Search for the cell housing the specified text and yield its (x, y) center coordinate. 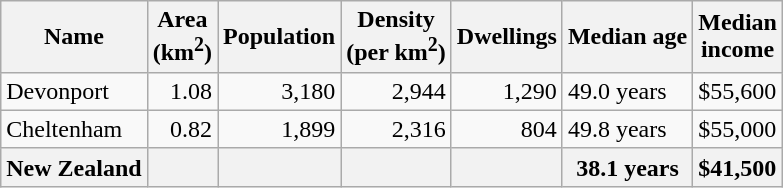
Name (74, 37)
$41,500 (738, 167)
3,180 (280, 91)
49.0 years (627, 91)
New Zealand (74, 167)
Cheltenham (74, 129)
$55,000 (738, 129)
0.82 (182, 129)
38.1 years (627, 167)
Area(km2) (182, 37)
Population (280, 37)
1,290 (506, 91)
1.08 (182, 91)
2,944 (396, 91)
2,316 (396, 129)
1,899 (280, 129)
49.8 years (627, 129)
Devonport (74, 91)
Medianincome (738, 37)
$55,600 (738, 91)
Dwellings (506, 37)
Density(per km2) (396, 37)
804 (506, 129)
Median age (627, 37)
